Find where the given text appears and provide that cell's center as [x, y] coordinate. 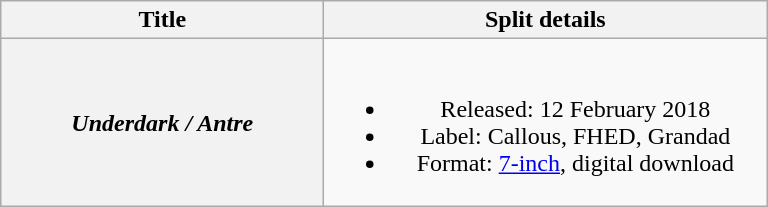
Released: 12 February 2018Label: Callous, FHED, GrandadFormat: 7-inch, digital download [546, 122]
Title [162, 20]
Underdark / Antre [162, 122]
Split details [546, 20]
